Locate the cell with the specified text and output its (x, y) center coordinate. 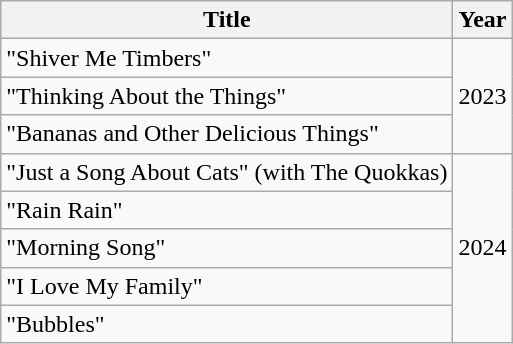
"Just a Song About Cats" (with The Quokkas) (227, 172)
"Bananas and Other Delicious Things" (227, 134)
"I Love My Family" (227, 286)
"Morning Song" (227, 248)
Title (227, 20)
"Thinking About the Things" (227, 96)
"Shiver Me Timbers" (227, 58)
Year (482, 20)
2024 (482, 248)
"Rain Rain" (227, 210)
"Bubbles" (227, 324)
2023 (482, 96)
